Locate the cell with the specified text and output its (X, Y) center coordinate. 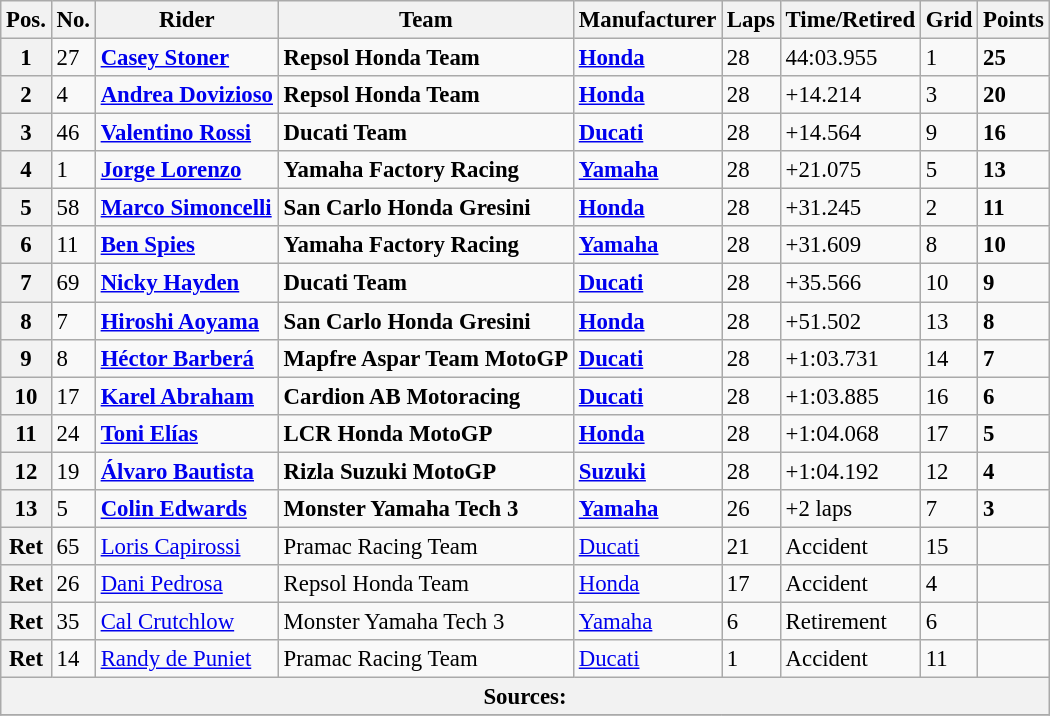
21 (752, 546)
Casey Stoner (186, 58)
Jorge Lorenzo (186, 170)
Rizla Suzuki MotoGP (426, 471)
15 (948, 546)
Grid (948, 20)
+1:04.192 (850, 471)
Randy de Puniet (186, 659)
Team (426, 20)
Mapfre Aspar Team MotoGP (426, 358)
27 (73, 58)
Time/Retired (850, 20)
65 (73, 546)
Valentino Rossi (186, 133)
+31.245 (850, 208)
Colin Edwards (186, 509)
Álvaro Bautista (186, 471)
46 (73, 133)
Suzuki (647, 471)
No. (73, 20)
Nicky Hayden (186, 283)
35 (73, 621)
Pos. (26, 20)
69 (73, 283)
LCR Honda MotoGP (426, 433)
Points (1014, 20)
+21.075 (850, 170)
Ben Spies (186, 245)
Dani Pedrosa (186, 584)
+14.564 (850, 133)
19 (73, 471)
44:03.955 (850, 58)
Sources: (525, 697)
+31.609 (850, 245)
Karel Abraham (186, 396)
Retirement (850, 621)
Rider (186, 20)
Cardion AB Motoracing (426, 396)
Manufacturer (647, 20)
+2 laps (850, 509)
Andrea Dovizioso (186, 95)
+35.566 (850, 283)
25 (1014, 58)
Hiroshi Aoyama (186, 321)
+1:03.885 (850, 396)
Loris Capirossi (186, 546)
20 (1014, 95)
+1:03.731 (850, 358)
+1:04.068 (850, 433)
58 (73, 208)
Marco Simoncelli (186, 208)
Toni Elías (186, 433)
+14.214 (850, 95)
+51.502 (850, 321)
Laps (752, 20)
24 (73, 433)
Cal Crutchlow (186, 621)
Héctor Barberá (186, 358)
